From the cell containing the given text, extract its center point as (x, y) coordinate. 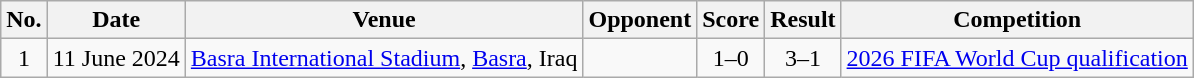
11 June 2024 (116, 58)
Opponent (640, 20)
Competition (1017, 20)
Score (731, 20)
2026 FIFA World Cup qualification (1017, 58)
1 (24, 58)
No. (24, 20)
Venue (384, 20)
Result (803, 20)
Date (116, 20)
Basra International Stadium, Basra, Iraq (384, 58)
3–1 (803, 58)
1–0 (731, 58)
